Search for the cell housing the specified text and yield its (x, y) center coordinate. 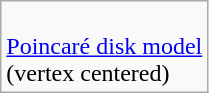
Poincaré disk model(vertex centered) (104, 47)
